Determine the [x, y] coordinate at the center of the cell enclosing the given text.  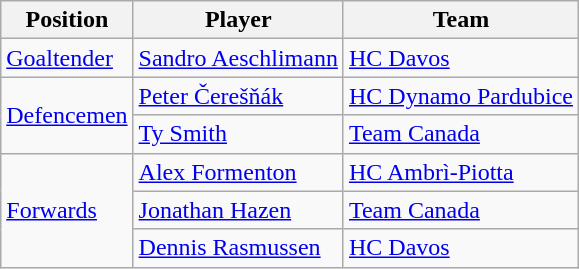
HC Dynamo Pardubice [460, 96]
Sandro Aeschlimann [238, 58]
Position [67, 20]
Defencemen [67, 115]
Player [238, 20]
Ty Smith [238, 134]
HC Ambrì-Piotta [460, 172]
Alex Formenton [238, 172]
Peter Čerešňák [238, 96]
Jonathan Hazen [238, 210]
Forwards [67, 210]
Team [460, 20]
Dennis Rasmussen [238, 248]
Goaltender [67, 58]
